Pinpoint the cell where the given text exists, returning its (x, y) midpoint coordinate. 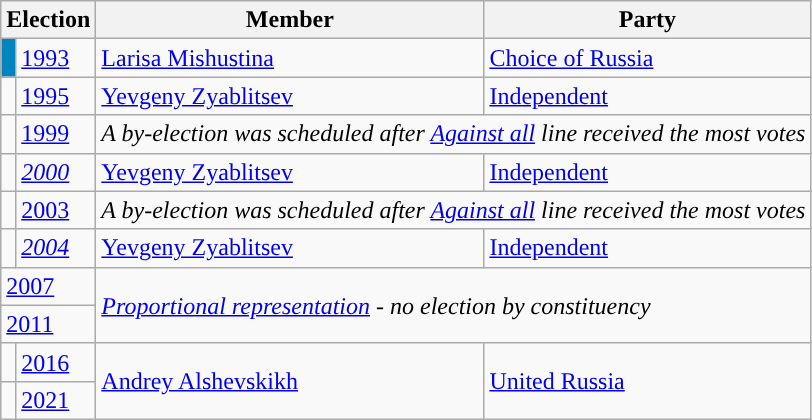
Member (290, 20)
2021 (56, 400)
Proportional representation - no election by constituency (454, 305)
United Russia (648, 381)
2016 (56, 362)
2004 (56, 248)
2003 (56, 210)
2007 (48, 286)
Choice of Russia (648, 58)
Party (648, 20)
1993 (56, 58)
1995 (56, 96)
Election (48, 20)
2000 (56, 172)
1999 (56, 134)
Andrey Alshevskikh (290, 381)
2011 (48, 324)
Larisa Mishustina (290, 58)
